Detect which cell encompasses the target text, then output its (x, y) center coordinate. 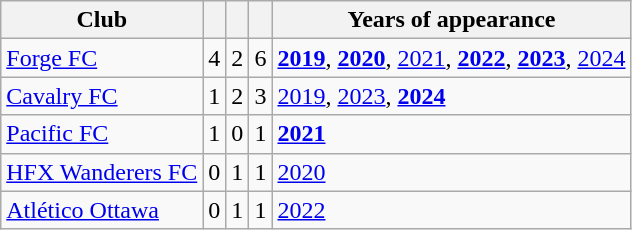
4 (214, 58)
6 (260, 58)
2021 (452, 134)
Atlético Ottawa (102, 210)
Pacific FC (102, 134)
Years of appearance (452, 20)
2022 (452, 210)
Cavalry FC (102, 96)
HFX Wanderers FC (102, 172)
3 (260, 96)
Forge FC (102, 58)
Club (102, 20)
2020 (452, 172)
2019, 2023, 2024 (452, 96)
2019, 2020, 2021, 2022, 2023, 2024 (452, 58)
